From the cell containing the given text, extract its center point as [X, Y] coordinate. 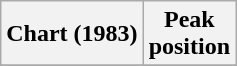
Peakposition [189, 34]
Chart (1983) [72, 34]
